Capture the cell that displays the provided text and extract its [x, y] central coordinate. 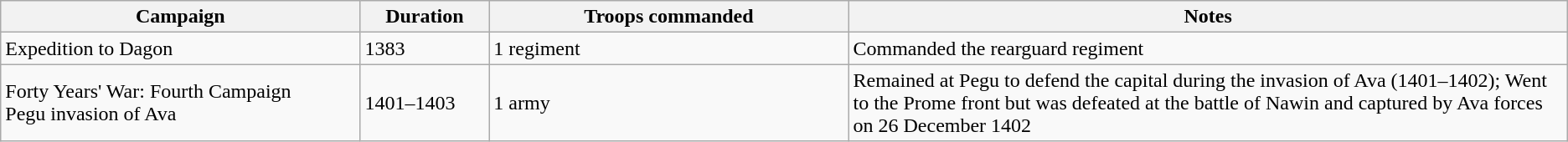
Commanded the rearguard regiment [1208, 48]
1 army [668, 103]
Forty Years' War: Fourth Campaign Pegu invasion of Ava [181, 103]
Campaign [181, 17]
Duration [425, 17]
1401–1403 [425, 103]
Notes [1208, 17]
1 regiment [668, 48]
Expedition to Dagon [181, 48]
Troops commanded [668, 17]
1383 [425, 48]
